Locate the cell with the specified text and output its (x, y) center coordinate. 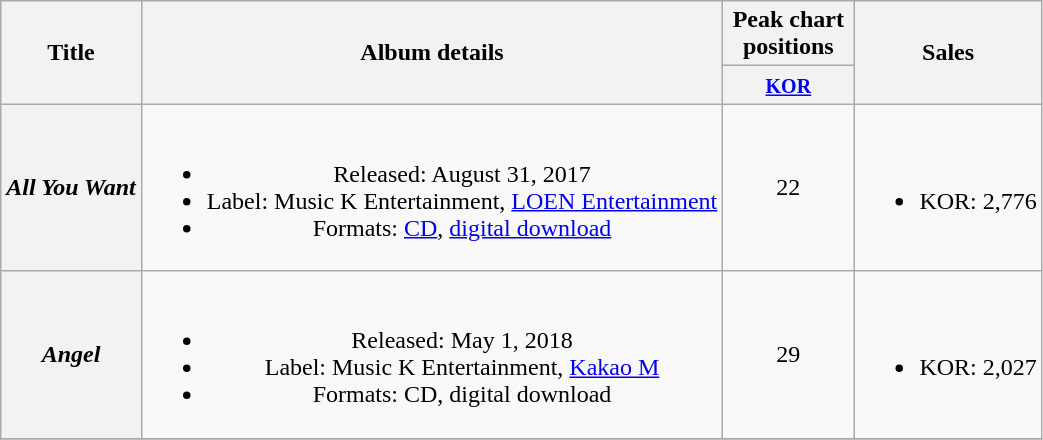
Sales (948, 52)
KOR: 2,027 (948, 354)
KOR: 2,776 (948, 188)
Title (71, 52)
Album details (432, 52)
All You Want (71, 188)
29 (788, 354)
Released: August 31, 2017Label: Music K Entertainment, LOEN EntertainmentFormats: CD, digital download (432, 188)
Peak chart positions (788, 34)
Released: May 1, 2018Label: Music K Entertainment, Kakao MFormats: CD, digital download (432, 354)
KOR (788, 85)
Angel (71, 354)
22 (788, 188)
